Provide the (x, y) coordinate of the cell's center where the given text is located.  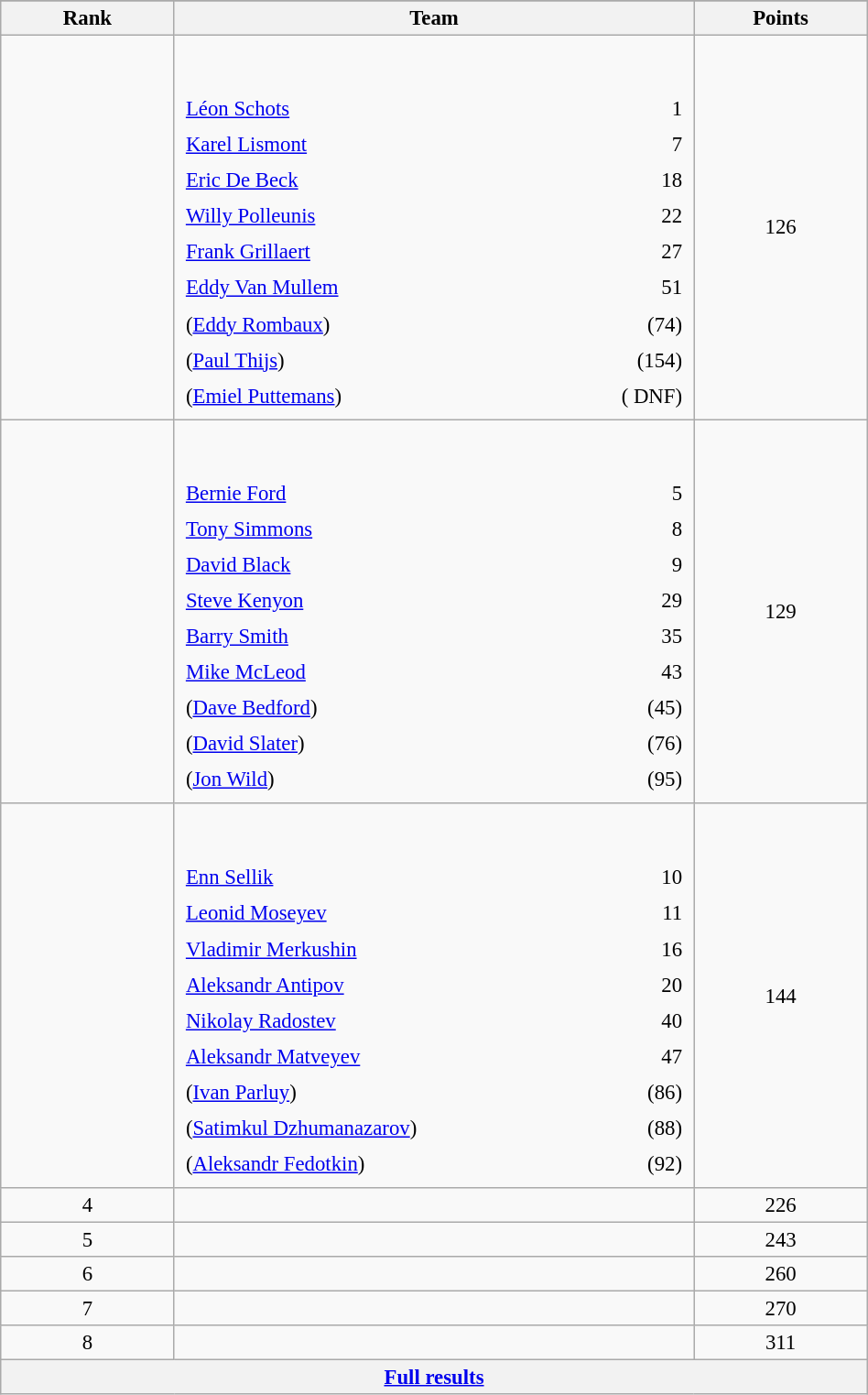
22 (612, 216)
Aleksandr Matveyev (394, 1056)
Mike McLeod (374, 672)
(Satimkul Dzhumanazarov) (394, 1128)
6 (88, 1274)
Karel Lismont (358, 145)
270 (780, 1309)
Steve Kenyon (374, 601)
Frank Grillaert (358, 252)
Bernie Ford 5 Tony Simmons 8 David Black 9 Steve Kenyon 29 Barry Smith 35 Mike McLeod 43 (Dave Bedford) (45) (David Slater) (76) (Jon Wild) (95) (434, 612)
Eddy Van Mullem (358, 288)
Leonid Moseyev (394, 913)
243 (780, 1239)
(74) (612, 323)
(Eddy Rombaux) (358, 323)
Barry Smith (374, 637)
(88) (648, 1128)
16 (648, 949)
40 (648, 1020)
( DNF) (612, 396)
129 (780, 612)
Enn Sellik (394, 877)
Willy Polleunis (358, 216)
(Aleksandr Fedotkin) (394, 1163)
Full results (434, 1378)
144 (780, 995)
Aleksandr Antipov (394, 985)
(92) (648, 1163)
226 (780, 1205)
Rank (88, 18)
(David Slater) (374, 744)
18 (612, 180)
260 (780, 1274)
47 (648, 1056)
Tony Simmons (374, 529)
35 (626, 637)
(Emiel Puttemans) (358, 396)
(45) (626, 708)
Team (434, 18)
Vladimir Merkushin (394, 949)
(Dave Bedford) (374, 708)
Nikolay Radostev (394, 1020)
David Black (374, 564)
27 (612, 252)
Eric De Beck (358, 180)
11 (648, 913)
9 (626, 564)
311 (780, 1343)
(76) (626, 744)
4 (88, 1205)
(95) (626, 779)
126 (780, 227)
(Paul Thijs) (358, 359)
(Jon Wild) (374, 779)
10 (648, 877)
Bernie Ford (374, 493)
(Ivan Parluy) (394, 1092)
43 (626, 672)
1 (612, 109)
51 (612, 288)
20 (648, 985)
(154) (612, 359)
(86) (648, 1092)
Léon Schots (358, 109)
Points (780, 18)
29 (626, 601)
